Extract the (x, y) coordinate from the center of the cell holding the provided text.  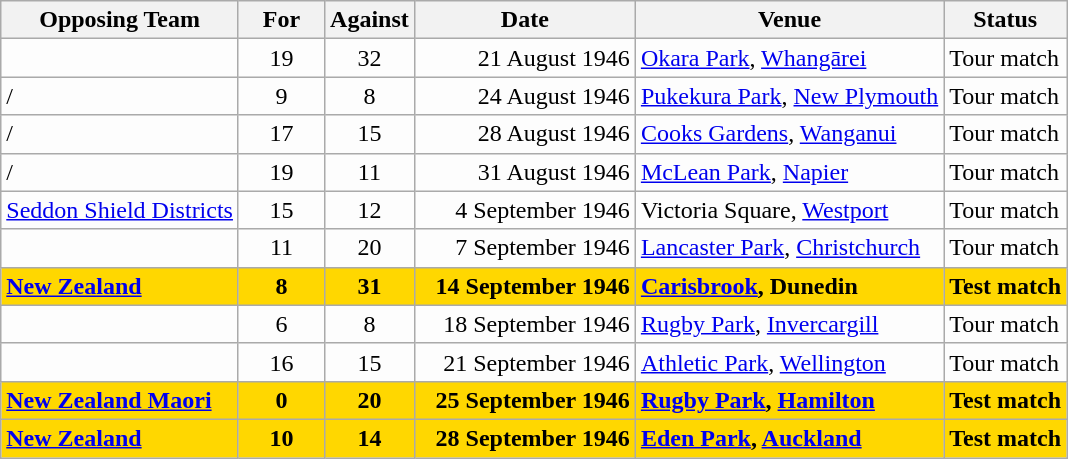
Date (524, 20)
31 (370, 286)
14 September 1946 (524, 286)
16 (281, 362)
Lancaster Park, Christchurch (789, 248)
9 (281, 96)
12 (370, 210)
Seddon Shield Districts (120, 210)
Eden Park, Auckland (789, 438)
7 September 1946 (524, 248)
24 August 1946 (524, 96)
25 September 1946 (524, 400)
Athletic Park, Wellington (789, 362)
31 August 1946 (524, 172)
Status (1006, 20)
17 (281, 134)
Cooks Gardens, Wanganui (789, 134)
Carisbrook, Dunedin (789, 286)
21 August 1946 (524, 58)
McLean Park, Napier (789, 172)
Venue (789, 20)
14 (370, 438)
4 September 1946 (524, 210)
32 (370, 58)
Rugby Park, Hamilton (789, 400)
Okara Park, Whangārei (789, 58)
Opposing Team (120, 20)
Victoria Square, Westport (789, 210)
28 August 1946 (524, 134)
10 (281, 438)
28 September 1946 (524, 438)
Pukekura Park, New Plymouth (789, 96)
Against (370, 20)
6 (281, 324)
0 (281, 400)
18 September 1946 (524, 324)
21 September 1946 (524, 362)
Rugby Park, Invercargill (789, 324)
For (281, 20)
New Zealand Maori (120, 400)
